Scan for the cell matching the given text and deliver its (x, y) coordinate at center. 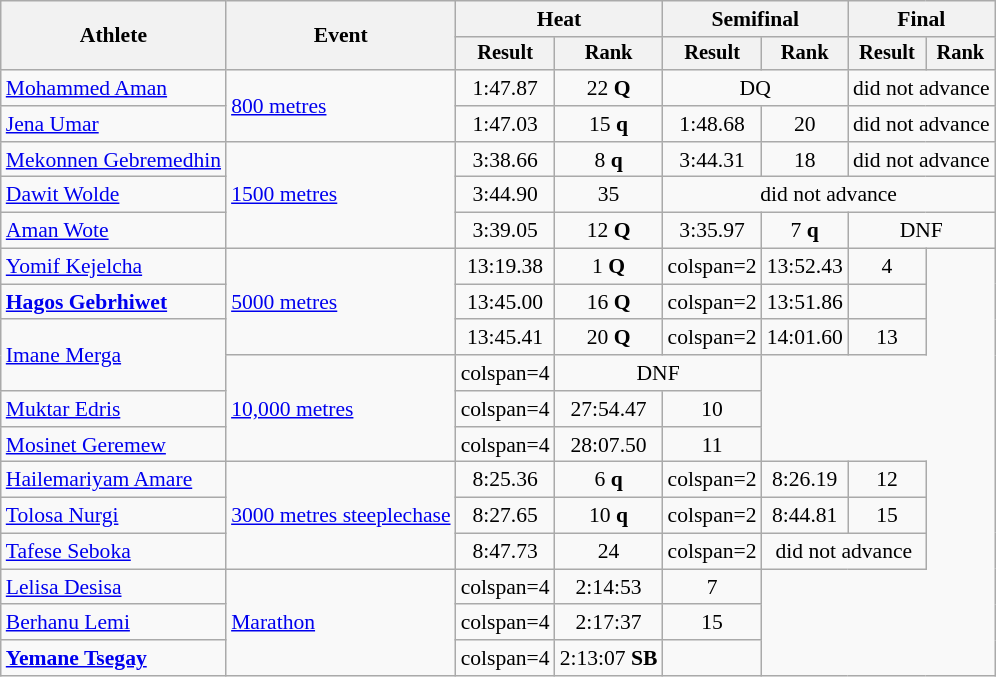
12 (887, 480)
13:19.38 (506, 267)
8:25.36 (506, 480)
12 Q (609, 231)
22 Q (609, 88)
Mosinet Geremew (114, 445)
3:38.66 (506, 160)
Tafese Seboka (114, 552)
3:39.05 (506, 231)
27:54.47 (609, 409)
Mohammed Aman (114, 88)
6 q (609, 480)
Yomif Kejelcha (114, 267)
2:14:53 (609, 587)
35 (609, 195)
Marathon (341, 622)
Heat (560, 19)
20 (805, 124)
Hailemariyam Amare (114, 480)
10,000 metres (341, 408)
13:45.00 (506, 302)
7 (712, 587)
28:07.50 (609, 445)
Final (922, 19)
8:26.19 (805, 480)
2:13:07 SB (609, 658)
11 (712, 445)
1:47.87 (506, 88)
Imane Merga (114, 356)
8:27.65 (506, 516)
1 Q (609, 267)
Muktar Edris (114, 409)
Event (341, 36)
3:44.90 (506, 195)
800 metres (341, 106)
Hagos Gebrhiwet (114, 302)
3:35.97 (712, 231)
13 (887, 338)
10 (712, 409)
Dawit Wolde (114, 195)
3000 metres steeplechase (341, 516)
Tolosa Nurgi (114, 516)
Semifinal (756, 19)
1500 metres (341, 196)
4 (887, 267)
3:44.31 (712, 160)
14:01.60 (805, 338)
7 q (805, 231)
Aman Wote (114, 231)
1:48.68 (712, 124)
13:52.43 (805, 267)
24 (609, 552)
8:44.81 (805, 516)
8 q (609, 160)
20 Q (609, 338)
13:51.86 (805, 302)
Jena Umar (114, 124)
16 Q (609, 302)
13:45.41 (506, 338)
2:17:37 (609, 623)
Athlete (114, 36)
DQ (756, 88)
10 q (609, 516)
8:47.73 (506, 552)
Lelisa Desisa (114, 587)
5000 metres (341, 302)
18 (805, 160)
15 q (609, 124)
1:47.03 (506, 124)
Yemane Tsegay (114, 658)
Berhanu Lemi (114, 623)
Mekonnen Gebremedhin (114, 160)
